Identify which cell holds the provided text, then report its (X, Y) central coordinate. 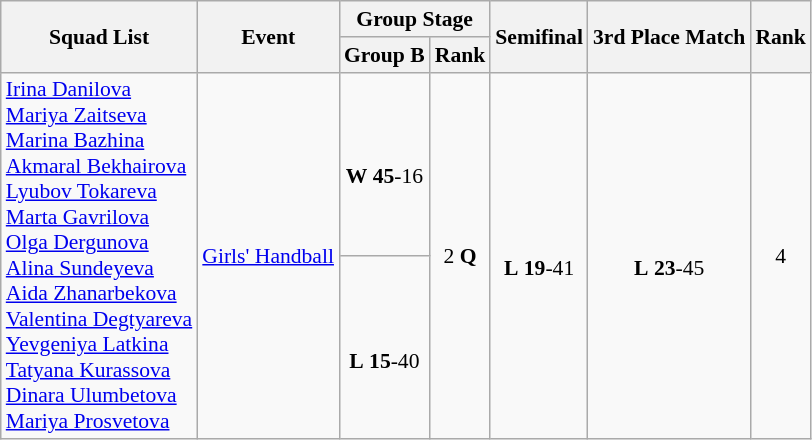
L 19-41 (539, 256)
Semifinal (539, 36)
Event (268, 36)
Group Stage (414, 19)
3rd Place Match (669, 36)
2 Q (460, 256)
Girls' Handball (268, 256)
Group B (384, 55)
L 15-40 (384, 348)
L 23-45 (669, 256)
W 45-16 (384, 164)
Squad List (100, 36)
4 (780, 256)
